Extract the (x, y) coordinate from the center of the cell holding the provided text.  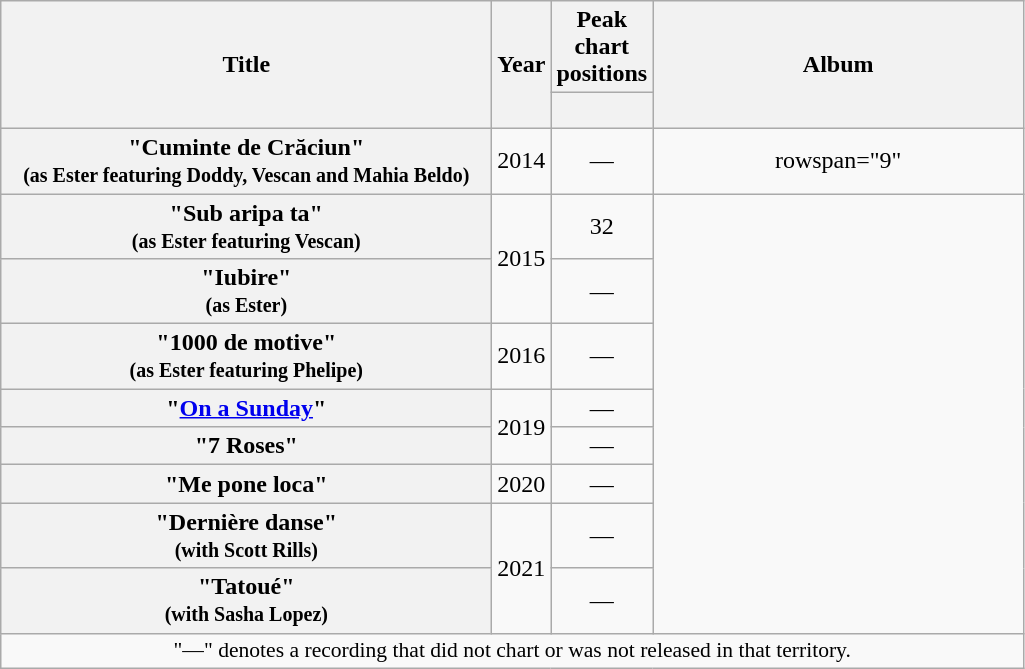
2015 (522, 259)
rowspan="9" (838, 160)
"—" denotes a recording that did not chart or was not released in that territory. (512, 651)
2021 (522, 568)
Album (838, 65)
"Cuminte de Crăciun"(as Ester featuring Doddy, Vescan and Mahia Beldo) (246, 160)
2019 (522, 427)
Year (522, 65)
"Dernière danse"(with Scott Rills) (246, 536)
"7 Roses" (246, 446)
"Iubire"(as Ester) (246, 292)
"1000 de motive"(as Ester featuring Phelipe) (246, 356)
"Sub aripa ta"(as Ester featuring Vescan) (246, 226)
32 (602, 226)
2020 (522, 484)
"Tatoué"(with Sasha Lopez) (246, 600)
"On a Sunday" (246, 408)
Peak chart positions (602, 47)
2016 (522, 356)
Title (246, 65)
"Me pone loca" (246, 484)
2014 (522, 160)
